Identify which cell holds the provided text, then report its [x, y] central coordinate. 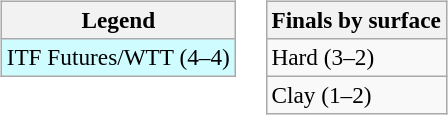
ITF Futures/WTT (4–4) [118, 57]
Finals by surface [356, 20]
Clay (1–2) [356, 95]
Legend [118, 20]
Hard (3–2) [356, 57]
